Scan for the cell matching the given text and deliver its (x, y) coordinate at center. 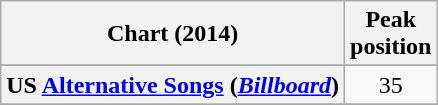
US Alternative Songs (Billboard) (173, 85)
Chart (2014) (173, 34)
Peakposition (391, 34)
35 (391, 85)
